Search for the cell housing the specified text and yield its [X, Y] center coordinate. 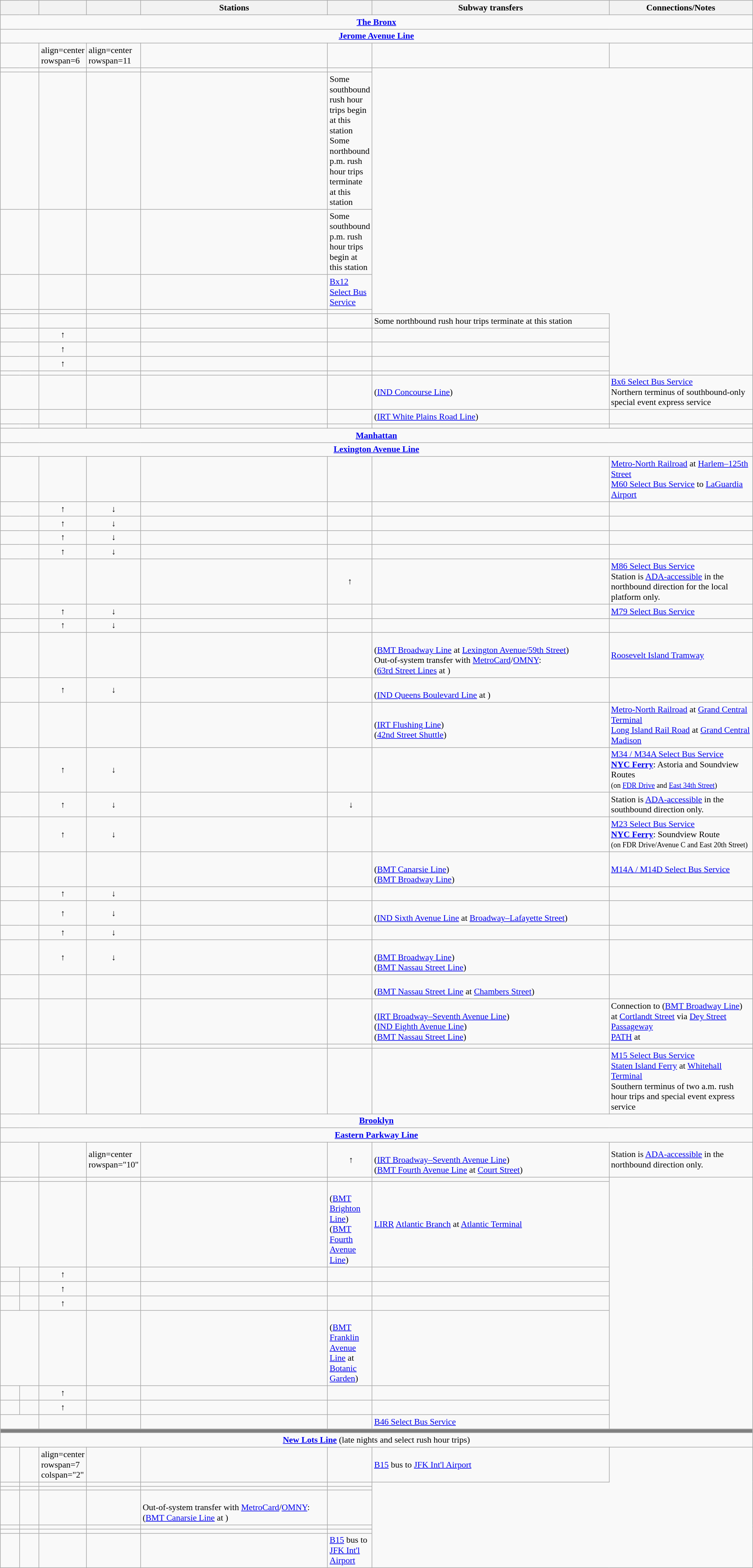
M15 Select Bus ServiceStaten Island Ferry at Whitehall TerminalSouthern terminus of two a.m. rush hour trips and special event express service [680, 1081]
Connection to (BMT Broadway Line) at Cortlandt Street via Dey Street PassagewayPATH at [680, 1022]
(IRT Broadway–Seventh Avenue Line) (BMT Fourth Avenue Line at Court Street) [491, 1160]
(IRT Flushing Line) (42nd Street Shuttle) [491, 725]
Stations [234, 8]
(BMT Nassau Street Line at Chambers Street) [491, 987]
M86 Select Bus ServiceStation is ADA-accessible in the northbound direction for the local platform only. [680, 582]
(BMT Canarsie Line) (BMT Broadway Line) [491, 869]
Metro-North Railroad at Harlem–125th StreetM60 Select Bus Service to LaGuardia Airport [680, 479]
align=center rowspan=11 [114, 55]
M23 Select Bus Service NYC Ferry: Soundview Route(on FDR Drive/Avenue C and East 20th Street) [680, 835]
Roosevelt Island Tramway [680, 655]
M34 / M34A Select Bus Service NYC Ferry: Astoria and Soundview Routes(on FDR Drive and East 34th Street) [680, 770]
Station is ADA-accessible in the northbound direction only. [680, 1160]
Out-of-system transfer with MetroCard/OMNY: (BMT Canarsie Line at ) [234, 1508]
Some southbound rush hour trips begin at this stationSome northbound p.m. rush hour trips terminate at this station [350, 141]
Some southbound p.m. rush hour trips begin at this station [350, 242]
Manhattan [377, 435]
Some northbound rush hour trips terminate at this station [491, 321]
M14A / M14D Select Bus Service [680, 869]
(IRT White Plains Road Line) [491, 417]
align=center rowspan=7 colspan="2" [63, 1465]
Metro-North Railroad at Grand Central TerminalLong Island Rail Road at Grand Central Madison [680, 725]
The Bronx [377, 22]
Lexington Avenue Line [377, 450]
Connections/Notes [680, 8]
Bx6 Select Bus Service Northern terminus of southbound-only special event express service [680, 392]
(BMT Brighton Line) (BMT Fourth Avenue Line) [350, 1224]
(BMT Franklin Avenue Line at Botanic Garden) [350, 1348]
align=center rowspan="10" [114, 1160]
Bx12 Select Bus Service [350, 292]
Station is ADA-accessible in the southbound direction only. [680, 805]
(IRT Broadway–Seventh Avenue Line) (IND Eighth Avenue Line) (BMT Nassau Street Line) [491, 1022]
(BMT Broadway Line at Lexington Avenue/59th Street)Out-of-system transfer with MetroCard/OMNY: (63rd Street Lines at ) [491, 655]
align=center rowspan=6 [63, 55]
Eastern Parkway Line [377, 1135]
Brooklyn [377, 1121]
Jerome Avenue Line [377, 36]
New Lots Line (late nights and select rush hour trips) [377, 1440]
LIRR Atlantic Branch at Atlantic Terminal [491, 1224]
B46 Select Bus Service [491, 1422]
(BMT Broadway Line) (BMT Nassau Street Line) [491, 957]
(IND Concourse Line) [491, 392]
M79 Select Bus Service [680, 611]
(IND Queens Boulevard Line at ) [491, 690]
(IND Sixth Avenue Line at Broadway–Lafayette Street) [491, 914]
Subway transfers [491, 8]
